Extract the [x, y] coordinate from the center of the cell holding the provided text.  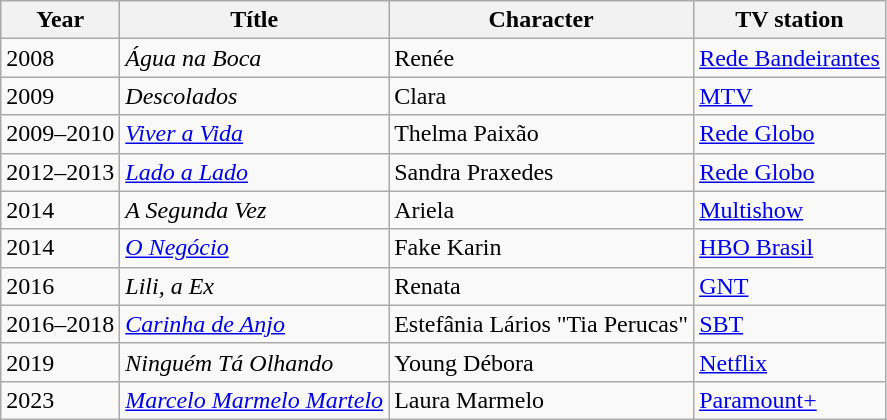
O Negócio [254, 248]
2016–2018 [60, 324]
SBT [790, 324]
Marcelo Marmelo Martelo [254, 400]
2012–2013 [60, 172]
Renée [542, 58]
2019 [60, 362]
Estefânia Lários "Tia Perucas" [542, 324]
TV station [790, 20]
MTV [790, 96]
Renata [542, 286]
Carinha de Anjo [254, 324]
2009–2010 [60, 134]
Multishow [790, 210]
Lili, a Ex [254, 286]
GNT [790, 286]
Títle [254, 20]
Descolados [254, 96]
Rede Bandeirantes [790, 58]
Lado a Lado [254, 172]
Sandra Praxedes [542, 172]
Character [542, 20]
Laura Marmelo [542, 400]
Ninguém Tá Olhando [254, 362]
Paramount+ [790, 400]
Clara [542, 96]
2008 [60, 58]
Fake Karin [542, 248]
Viver a Vida [254, 134]
HBO Brasil [790, 248]
Year [60, 20]
Netflix [790, 362]
Ariela [542, 210]
Young Débora [542, 362]
Água na Boca [254, 58]
2016 [60, 286]
A Segunda Vez [254, 210]
2023 [60, 400]
2009 [60, 96]
Thelma Paixão [542, 134]
